Pinpoint the cell where the given text exists, returning its (X, Y) midpoint coordinate. 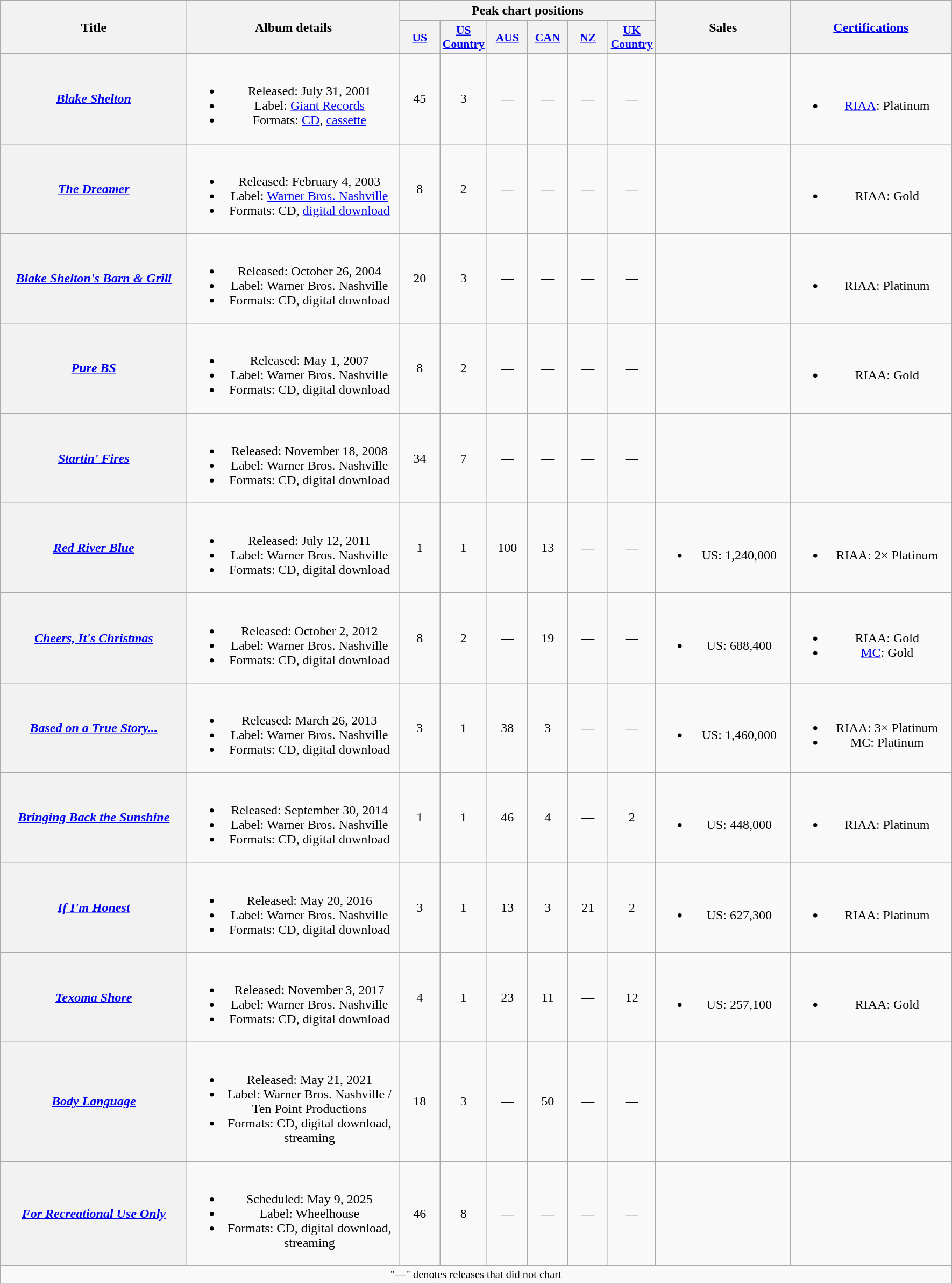
US (420, 38)
38 (508, 727)
Released: October 26, 2004Label: Warner Bros. NashvilleFormats: CD, digital download (294, 279)
RIAA: 3× PlatinumMC: Platinum (871, 727)
US: 688,400 (723, 638)
AUS (508, 38)
Released: May 21, 2021Label: Warner Bros. Nashville / Ten Point ProductionsFormats: CD, digital download, streaming (294, 1102)
Body Language (94, 1102)
Album details (294, 27)
18 (420, 1102)
US: 257,100 (723, 997)
19 (548, 638)
Released: February 4, 2003Label: Warner Bros. NashvilleFormats: CD, digital download (294, 188)
Released: July 31, 2001Label: Giant RecordsFormats: CD, cassette (294, 99)
RIAA: 2× Platinum (871, 548)
"—" denotes releases that did not chart (476, 1275)
Blake Shelton's Barn & Grill (94, 279)
Released: October 2, 2012Label: Warner Bros. NashvilleFormats: CD, digital download (294, 638)
USCountry (464, 38)
100 (508, 548)
US: 627,300 (723, 908)
11 (548, 997)
US: 1,240,000 (723, 548)
Red River Blue (94, 548)
Texoma Shore (94, 997)
US: 1,460,000 (723, 727)
If I'm Honest (94, 908)
12 (632, 997)
21 (588, 908)
Released: November 3, 2017Label: Warner Bros. NashvilleFormats: CD, digital download (294, 997)
20 (420, 279)
Released: November 18, 2008Label: Warner Bros. NashvilleFormats: CD, digital download (294, 458)
Based on a True Story... (94, 727)
US: 448,000 (723, 818)
Sales (723, 27)
Cheers, It's Christmas (94, 638)
Released: May 1, 2007Label: Warner Bros. NashvilleFormats: CD, digital download (294, 368)
50 (548, 1102)
Title (94, 27)
Released: March 26, 2013Label: Warner Bros. NashvilleFormats: CD, digital download (294, 727)
Bringing Back the Sunshine (94, 818)
For Recreational Use Only (94, 1214)
NZ (588, 38)
45 (420, 99)
RIAA: GoldMC: Gold (871, 638)
Released: May 20, 2016Label: Warner Bros. NashvilleFormats: CD, digital download (294, 908)
CAN (548, 38)
Peak chart positions (528, 11)
Blake Shelton (94, 99)
7 (464, 458)
Certifications (871, 27)
Scheduled: May 9, 2025Label: WheelhouseFormats: CD, digital download, streaming (294, 1214)
The Dreamer (94, 188)
UKCountry (632, 38)
Released: July 12, 2011Label: Warner Bros. NashvilleFormats: CD, digital download (294, 548)
34 (420, 458)
Released: September 30, 2014Label: Warner Bros. NashvilleFormats: CD, digital download (294, 818)
Startin' Fires (94, 458)
23 (508, 997)
Pure BS (94, 368)
